Search for the cell housing the specified text and yield its [x, y] center coordinate. 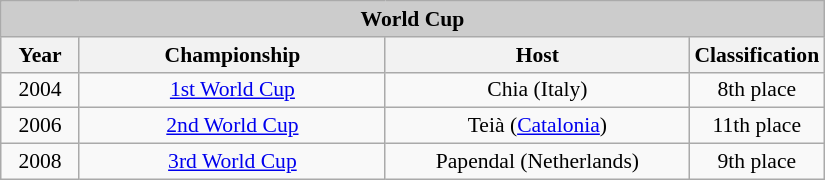
Papendal (Netherlands) [537, 162]
Classification [756, 55]
World Cup [413, 19]
8th place [756, 90]
Teià (Catalonia) [537, 126]
2nd World Cup [232, 126]
11th place [756, 126]
2006 [40, 126]
2004 [40, 90]
9th place [756, 162]
Championship [232, 55]
Chia (Italy) [537, 90]
3rd World Cup [232, 162]
Year [40, 55]
2008 [40, 162]
1st World Cup [232, 90]
Host [537, 55]
